Capture the cell that displays the provided text and extract its [x, y] central coordinate. 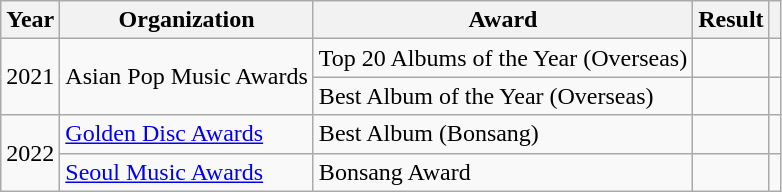
Top 20 Albums of the Year (Overseas) [502, 58]
Award [502, 20]
2022 [30, 153]
Seoul Music Awards [187, 172]
Best Album (Bonsang) [502, 134]
Year [30, 20]
Golden Disc Awards [187, 134]
Best Album of the Year (Overseas) [502, 96]
2021 [30, 77]
Organization [187, 20]
Result [731, 20]
Asian Pop Music Awards [187, 77]
Bonsang Award [502, 172]
